Output the [X, Y] coordinate of the center of the cell containing the given text.  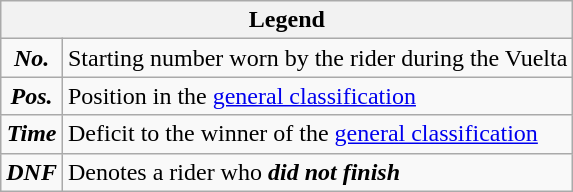
Time [32, 134]
Position in the general classification [317, 96]
DNF [32, 172]
Denotes a rider who did not finish [317, 172]
Pos. [32, 96]
Starting number worn by the rider during the Vuelta [317, 58]
No. [32, 58]
Legend [287, 20]
Deficit to the winner of the general classification [317, 134]
